Find where the given text appears and provide that cell's center as [X, Y] coordinate. 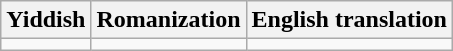
Romanization [168, 20]
Yiddish [46, 20]
English translation [349, 20]
